Locate the cell with the specified text and output its (x, y) center coordinate. 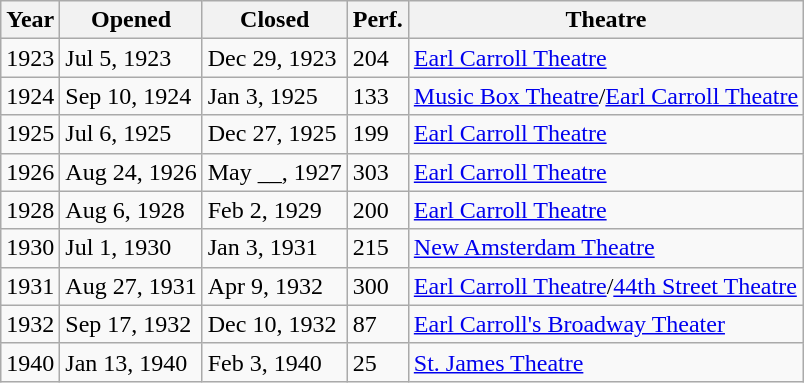
87 (378, 324)
Closed (274, 20)
Dec 27, 1925 (274, 134)
Jan 3, 1925 (274, 96)
200 (378, 210)
Music Box Theatre/Earl Carroll Theatre (606, 96)
303 (378, 172)
New Amsterdam Theatre (606, 248)
1931 (30, 286)
1928 (30, 210)
1930 (30, 248)
Dec 10, 1932 (274, 324)
May __, 1927 (274, 172)
300 (378, 286)
199 (378, 134)
Aug 6, 1928 (131, 210)
Earl Carroll's Broadway Theater (606, 324)
Aug 24, 1926 (131, 172)
133 (378, 96)
Feb 2, 1929 (274, 210)
Aug 27, 1931 (131, 286)
Perf. (378, 20)
25 (378, 362)
215 (378, 248)
Jul 6, 1925 (131, 134)
1925 (30, 134)
Theatre (606, 20)
1932 (30, 324)
Jan 3, 1931 (274, 248)
Sep 10, 1924 (131, 96)
Feb 3, 1940 (274, 362)
Jul 1, 1930 (131, 248)
Jul 5, 1923 (131, 58)
Earl Carroll Theatre/44th Street Theatre (606, 286)
Apr 9, 1932 (274, 286)
204 (378, 58)
1940 (30, 362)
1924 (30, 96)
Opened (131, 20)
Year (30, 20)
1926 (30, 172)
1923 (30, 58)
St. James Theatre (606, 362)
Sep 17, 1932 (131, 324)
Dec 29, 1923 (274, 58)
Jan 13, 1940 (131, 362)
